Determine the [X, Y] coordinate at the center of the cell enclosing the given text.  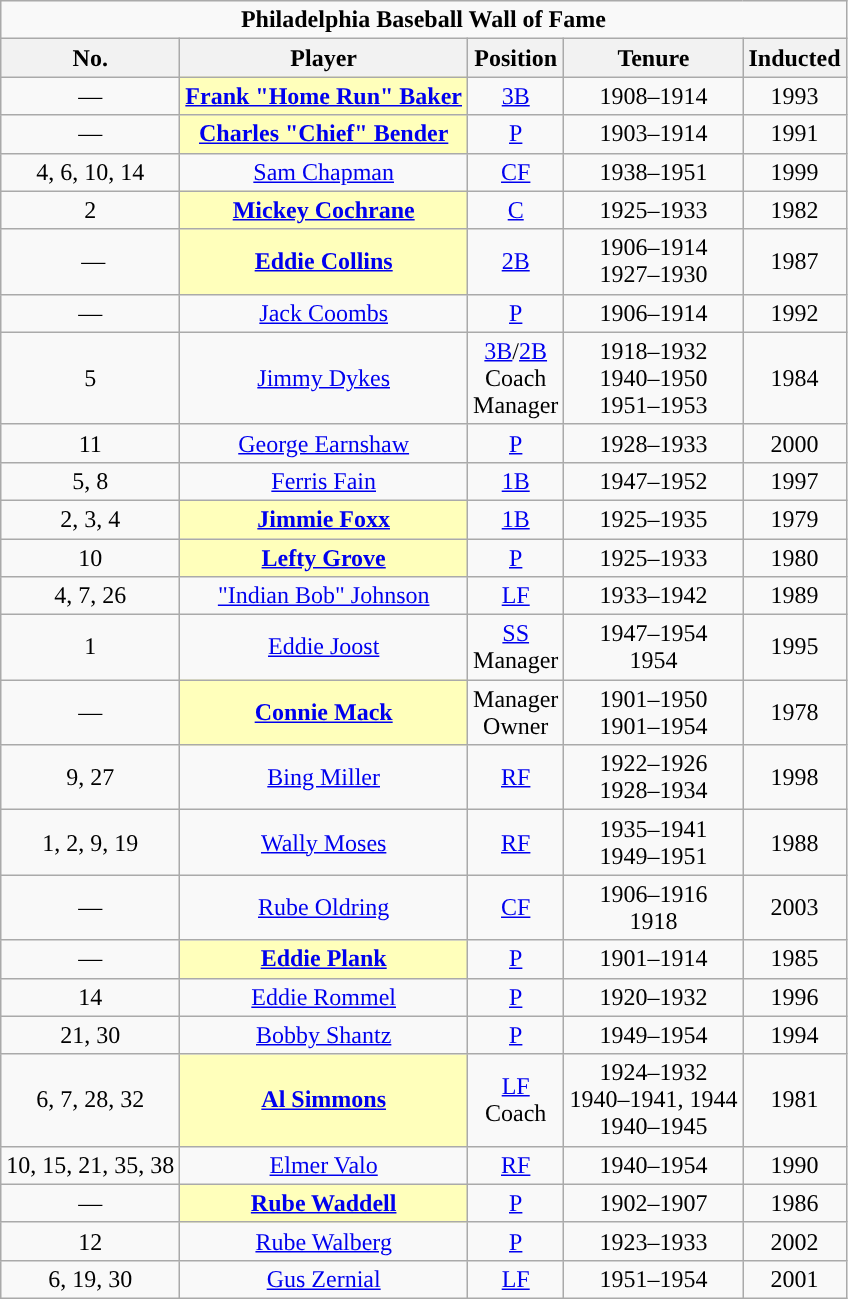
1990 [794, 1165]
C [516, 210]
1918–19321940–19501951–1953 [654, 378]
Wally Moses [324, 842]
1993 [794, 96]
Al Simmons [324, 1100]
2B [516, 262]
1982 [794, 210]
1991 [794, 134]
4, 6, 10, 14 [90, 172]
Eddie Collins [324, 262]
Rube Waddell [324, 1203]
Elmer Valo [324, 1165]
Gus Zernial [324, 1279]
1995 [794, 648]
1992 [794, 313]
"Indian Bob" Johnson [324, 596]
Player [324, 58]
12 [90, 1241]
1988 [794, 842]
6, 7, 28, 32 [90, 1100]
1998 [794, 778]
Jimmy Dykes [324, 378]
1920–1932 [654, 997]
1999 [794, 172]
1925–1935 [654, 519]
Charles "Chief" Bender [324, 134]
Rube Oldring [324, 908]
10 [90, 557]
1996 [794, 997]
Eddie Rommel [324, 997]
Inducted [794, 58]
1923–1933 [654, 1241]
Eddie Joost [324, 648]
1997 [794, 481]
3B [516, 96]
1924–19321940–1941, 19441940–1945 [654, 1100]
9, 27 [90, 778]
SSManager [516, 648]
2000 [794, 443]
1940–1954 [654, 1165]
1938–1951 [654, 172]
6, 19, 30 [90, 1279]
1994 [794, 1035]
Sam Chapman [324, 172]
1947–1952 [654, 481]
1903–1914 [654, 134]
Connie Mack [324, 712]
LFCoach [516, 1100]
1901–19501901–1954 [654, 712]
Rube Walberg [324, 1241]
George Earnshaw [324, 443]
1984 [794, 378]
Mickey Cochrane [324, 210]
Eddie Plank [324, 959]
1928–1933 [654, 443]
1906–1914 [654, 313]
14 [90, 997]
1951–1954 [654, 1279]
21, 30 [90, 1035]
1 [90, 648]
1985 [794, 959]
11 [90, 443]
ManagerOwner [516, 712]
1949–1954 [654, 1035]
1935–19411949–1951 [654, 842]
Jimmie Foxx [324, 519]
1, 2, 9, 19 [90, 842]
2, 3, 4 [90, 519]
1989 [794, 596]
Philadelphia Baseball Wall of Fame [424, 20]
2003 [794, 908]
10, 15, 21, 35, 38 [90, 1165]
1922–19261928–1934 [654, 778]
1981 [794, 1100]
Jack Coombs [324, 313]
Bobby Shantz [324, 1035]
1987 [794, 262]
1908–1914 [654, 96]
2001 [794, 1279]
Lefty Grove [324, 557]
Position [516, 58]
Tenure [654, 58]
No. [90, 58]
2 [90, 210]
4, 7, 26 [90, 596]
1986 [794, 1203]
2002 [794, 1241]
3B/2BCoachManager [516, 378]
1906–19161918 [654, 908]
5, 8 [90, 481]
1947–19541954 [654, 648]
1980 [794, 557]
Frank "Home Run" Baker [324, 96]
Bing Miller [324, 778]
1933–1942 [654, 596]
1979 [794, 519]
1978 [794, 712]
Ferris Fain [324, 481]
5 [90, 378]
1901–1914 [654, 959]
1902–1907 [654, 1203]
1906–19141927–1930 [654, 262]
